Detect which cell encompasses the target text, then output its [X, Y] center coordinate. 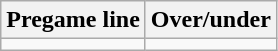
Pregame line [74, 20]
Over/under [210, 20]
